Locate the cell with the specified text and output its (X, Y) center coordinate. 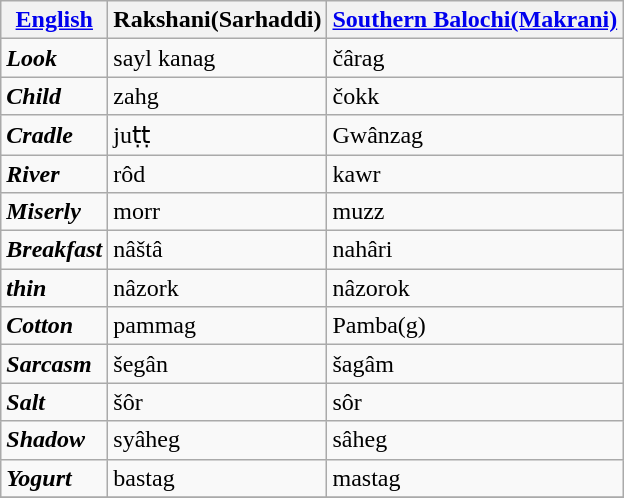
zahg (218, 96)
čokk (475, 96)
English (54, 20)
nâzork (218, 288)
Child (54, 96)
Cotton (54, 326)
pammag (218, 326)
thin (54, 288)
nâštâ (218, 250)
Gwânzag (475, 135)
Sarcasm (54, 364)
Shadow (54, 440)
šagâm (475, 364)
Southern Balochi(Makrani) (475, 20)
juṭṭ (218, 135)
sayl kanag (218, 58)
sôr (475, 402)
bastag (218, 478)
nahâri (475, 250)
kawr (475, 173)
Cradle (54, 135)
rôd (218, 173)
nâzorok (475, 288)
mastag (475, 478)
šôr (218, 402)
syâheg (218, 440)
Look (54, 58)
Breakfast (54, 250)
Rakshani(Sarhaddi) (218, 20)
River (54, 173)
Pamba(g) (475, 326)
Miserly (54, 212)
muzz (475, 212)
sâheg (475, 440)
morr (218, 212)
Salt (54, 402)
čârag (475, 58)
Yogurt (54, 478)
šegân (218, 364)
